Capture the cell that displays the provided text and extract its [x, y] central coordinate. 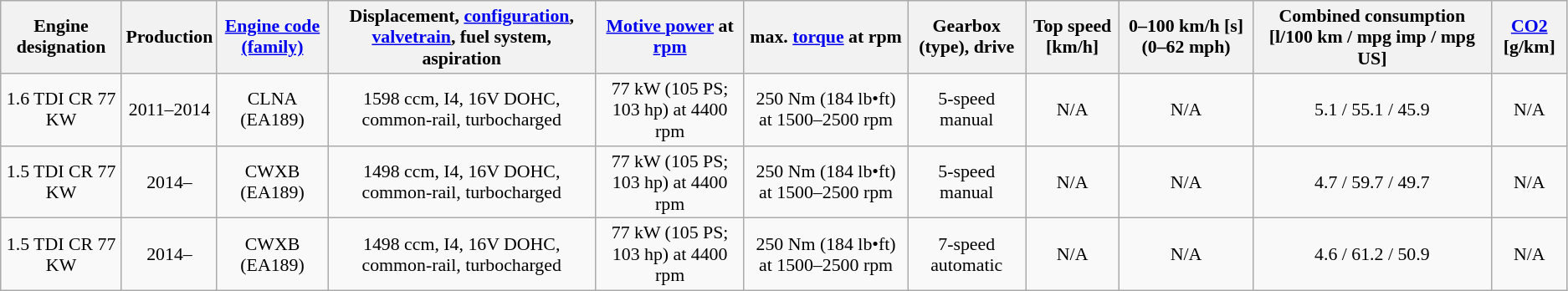
0–100 km/h [s] (0–62 mph) [1186, 37]
1.6 TDI CR 77 KW [62, 109]
CLNA (EA189) [272, 109]
Production [169, 37]
Displacement, configuration, valvetrain, fuel system, aspiration [462, 37]
5.1 / 55.1 / 45.9 [1372, 109]
Top speed [km/h] [1073, 37]
Motive power at rpm [670, 37]
Combined consumption [l/100 km / mpg imp / mpg US] [1372, 37]
4.6 / 61.2 / 50.9 [1372, 254]
1598 ccm, I4, 16V DOHC, common-rail, turbocharged [462, 109]
max. torque at rpm [825, 37]
4.7 / 59.7 / 49.7 [1372, 182]
2011–2014 [169, 109]
7-speed automatic [967, 254]
Engine code (family) [272, 37]
Gearbox (type), drive [967, 37]
CO2 [g/km] [1530, 37]
Engine designation [62, 37]
